Search for the cell housing the specified text and yield its (x, y) center coordinate. 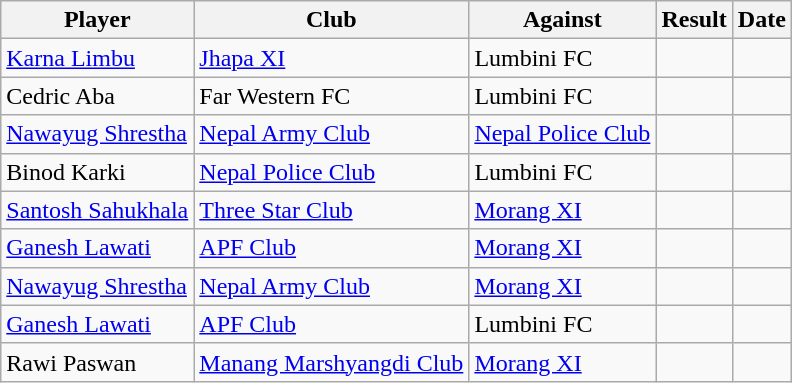
Player (98, 20)
Club (332, 20)
Far Western FC (332, 96)
Binod Karki (98, 172)
Date (762, 20)
Three Star Club (332, 210)
Against (562, 20)
Santosh Sahukhala (98, 210)
Cedric Aba (98, 96)
Rawi Paswan (98, 362)
Jhapa XI (332, 58)
Manang Marshyangdi Club (332, 362)
Karna Limbu (98, 58)
Result (694, 20)
